Return the [X, Y] coordinate for the center point of the cell that contains the specified text.  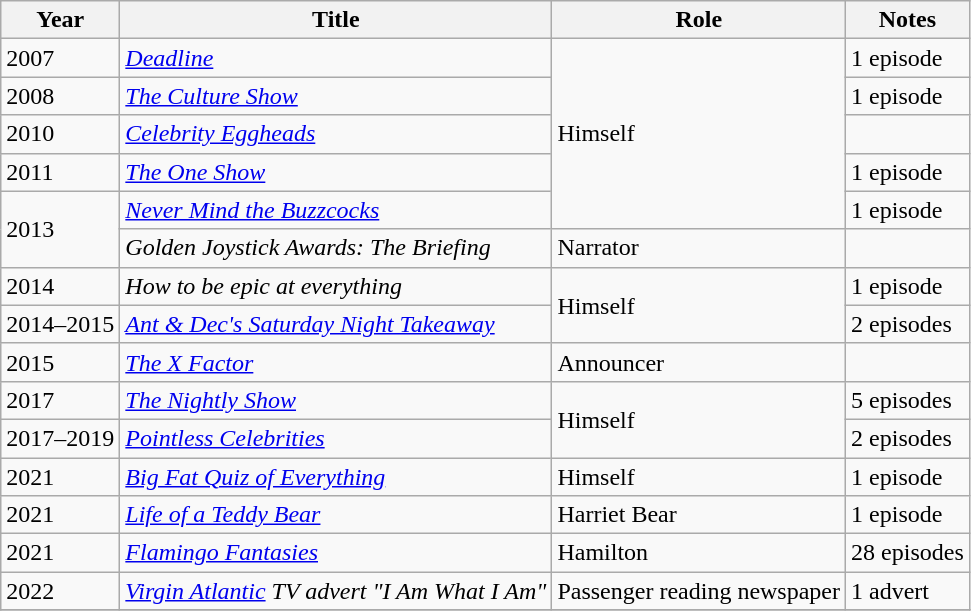
2011 [60, 172]
Harriet Bear [699, 515]
Never Mind the Buzzcocks [336, 210]
2022 [60, 591]
2017–2019 [60, 438]
5 episodes [908, 400]
Life of a Teddy Bear [336, 515]
Hamilton [699, 553]
Flamingo Fantasies [336, 553]
Title [336, 20]
2007 [60, 58]
The Nightly Show [336, 400]
How to be epic at everything [336, 286]
Virgin Atlantic TV advert "I Am What I Am" [336, 591]
28 episodes [908, 553]
Ant & Dec's Saturday Night Takeaway [336, 324]
The One Show [336, 172]
1 advert [908, 591]
2010 [60, 134]
Deadline [336, 58]
2014 [60, 286]
Passenger reading newspaper [699, 591]
Notes [908, 20]
Role [699, 20]
Pointless Celebrities [336, 438]
2014–2015 [60, 324]
2008 [60, 96]
Announcer [699, 362]
Celebrity Eggheads [336, 134]
Big Fat Quiz of Everything [336, 477]
The Culture Show [336, 96]
2017 [60, 400]
2015 [60, 362]
The X Factor [336, 362]
Golden Joystick Awards: The Briefing [336, 248]
Narrator [699, 248]
Year [60, 20]
2013 [60, 229]
